For the text-containing cell, return its midpoint in [X, Y] coordinate format. 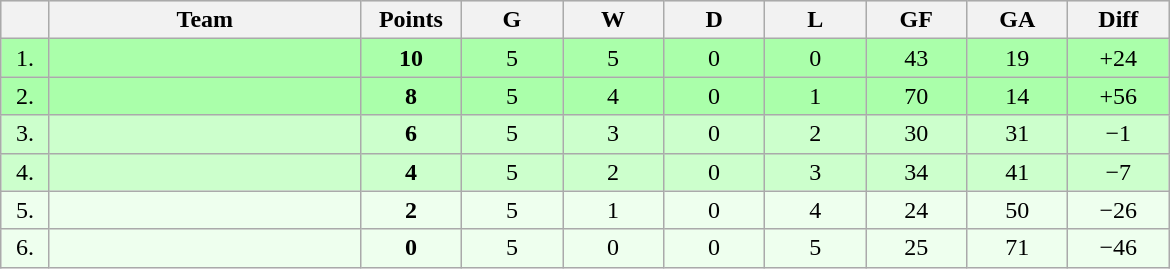
24 [916, 210]
+24 [1118, 58]
−1 [1118, 134]
30 [916, 134]
W [612, 20]
3. [26, 134]
41 [1018, 172]
19 [1018, 58]
Points [410, 20]
25 [916, 248]
4. [26, 172]
2. [26, 96]
5. [26, 210]
Diff [1118, 20]
−46 [1118, 248]
D [714, 20]
−7 [1118, 172]
6. [26, 248]
43 [916, 58]
10 [410, 58]
Team [204, 20]
+56 [1118, 96]
−26 [1118, 210]
50 [1018, 210]
71 [1018, 248]
70 [916, 96]
31 [1018, 134]
L [816, 20]
1. [26, 58]
8 [410, 96]
6 [410, 134]
GF [916, 20]
14 [1018, 96]
GA [1018, 20]
34 [916, 172]
G [512, 20]
